From the cell containing the given text, extract its center point as (X, Y) coordinate. 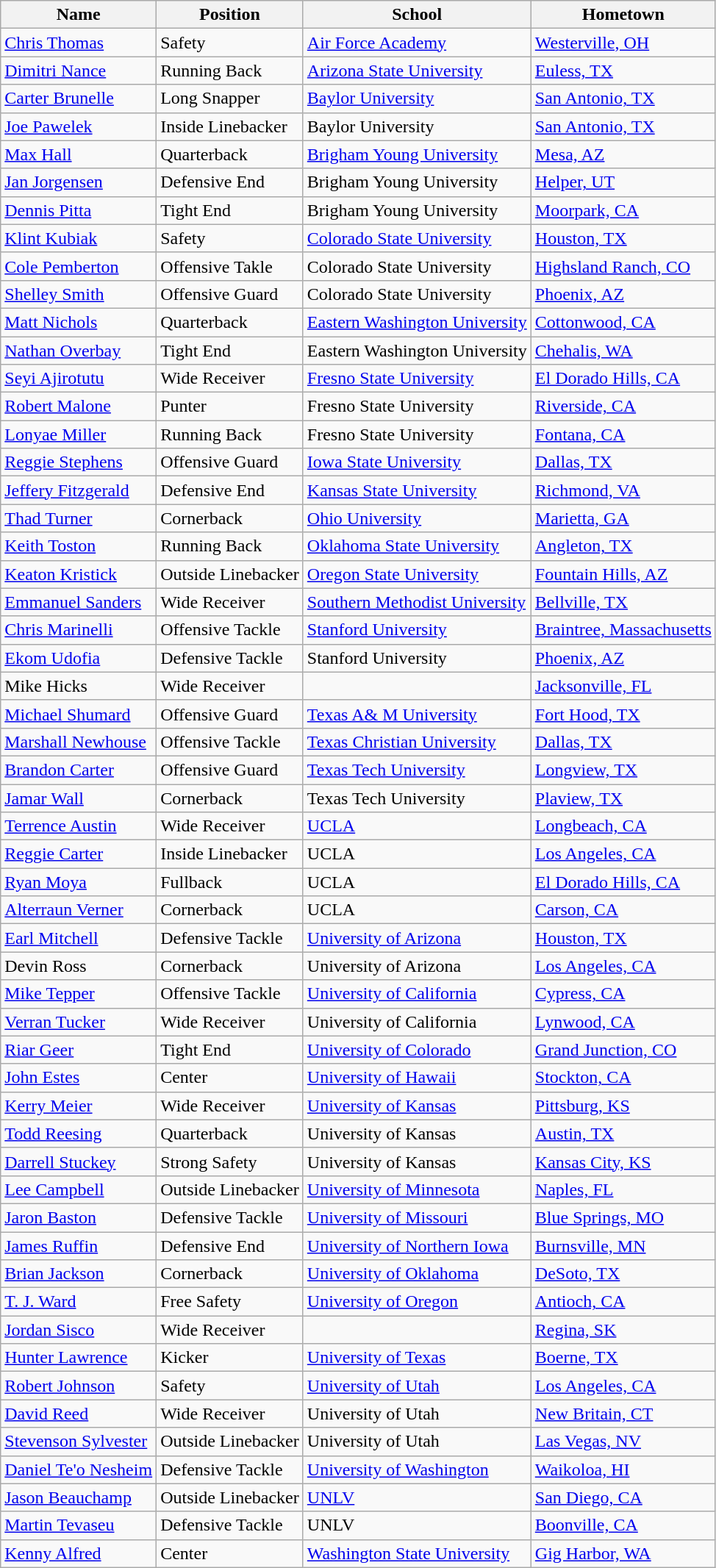
Dimitri Nance (79, 71)
Stevenson Sylvester (79, 1442)
Jan Jorgensen (79, 182)
Angleton, TX (623, 546)
Chehalis, WA (623, 351)
Long Snapper (230, 99)
Alterraun Verner (79, 910)
Longbeach, CA (623, 826)
Punter (230, 407)
Riverside, CA (623, 407)
New Britain, CT (623, 1414)
Las Vegas, NV (623, 1442)
Verran Tucker (79, 1022)
Max Hall (79, 154)
Plaview, TX (623, 798)
Air Force Academy (417, 43)
University of Colorado (417, 1050)
Iowa State University (417, 462)
Kicker (230, 1358)
Kansas City, KS (623, 1161)
Terrence Austin (79, 826)
Keaton Kristick (79, 574)
University of Northern Iowa (417, 1246)
Fontana, CA (623, 434)
Lonyae Miller (79, 434)
Washington State University (417, 1553)
University of Minnesota (417, 1189)
Riar Geer (79, 1050)
Highsland Ranch, CO (623, 266)
Jordan Sisco (79, 1330)
Keith Toston (79, 546)
Dennis Pitta (79, 210)
Marietta, GA (623, 518)
Moorpark, CA (623, 210)
Kansas State University (417, 490)
Jamar Wall (79, 798)
Devin Ross (79, 966)
Fullback (230, 882)
University of Oklahoma (417, 1274)
University of Oregon (417, 1302)
Euless, TX (623, 71)
Fort Hood, TX (623, 714)
Texas Christian University (417, 742)
Lee Campbell (79, 1189)
Cole Pemberton (79, 266)
Matt Nichols (79, 322)
Offensive Takle (230, 266)
School (417, 15)
Westerville, OH (623, 43)
David Reed (79, 1414)
James Ruffin (79, 1246)
Texas A& M University (417, 714)
Name (79, 15)
Naples, FL (623, 1189)
Hunter Lawrence (79, 1358)
Thad Turner (79, 518)
Mike Hicks (79, 686)
Stockton, CA (623, 1078)
Darrell Stuckey (79, 1161)
Grand Junction, CO (623, 1050)
Oklahoma State University (417, 546)
Carson, CA (623, 910)
Lynwood, CA (623, 1022)
Southern Methodist University (417, 602)
San Diego, CA (623, 1497)
Kerry Meier (79, 1106)
Strong Safety (230, 1161)
Blue Springs, MO (623, 1217)
Bellville, TX (623, 602)
University of Missouri (417, 1217)
John Estes (79, 1078)
Earl Mitchell (79, 938)
Nathan Overbay (79, 351)
Robert Malone (79, 407)
Cypress, CA (623, 994)
Boonville, CA (623, 1525)
Marshall Newhouse (79, 742)
DeSoto, TX (623, 1274)
Cottonwood, CA (623, 322)
Todd Reesing (79, 1134)
Chris Marinelli (79, 630)
Braintree, Massachusetts (623, 630)
Waikoloa, HI (623, 1469)
Longview, TX (623, 770)
University of Washington (417, 1469)
Gig Harbor, WA (623, 1553)
Jeffery Fitzgerald (79, 490)
Ryan Moya (79, 882)
Free Safety (230, 1302)
Pittsburg, KS (623, 1106)
Emmanuel Sanders (79, 602)
Mike Tepper (79, 994)
Position (230, 15)
Kenny Alfred (79, 1553)
Fountain Hills, AZ (623, 574)
Jaron Baston (79, 1217)
T. J. Ward (79, 1302)
University of Hawaii (417, 1078)
Brandon Carter (79, 770)
Shelley Smith (79, 294)
Regina, SK (623, 1330)
Boerne, TX (623, 1358)
Mesa, AZ (623, 154)
Antioch, CA (623, 1302)
Joe Pawelek (79, 126)
Carter Brunelle (79, 99)
Klint Kubiak (79, 238)
Oregon State University (417, 574)
Ekom Udofia (79, 658)
Richmond, VA (623, 490)
Michael Shumard (79, 714)
Reggie Stephens (79, 462)
Hometown (623, 15)
Burnsville, MN (623, 1246)
Chris Thomas (79, 43)
Martin Tevaseu (79, 1525)
Arizona State University (417, 71)
University of Texas (417, 1358)
Jacksonville, FL (623, 686)
Robert Johnson (79, 1386)
Austin, TX (623, 1134)
Seyi Ajirotutu (79, 379)
Jason Beauchamp (79, 1497)
Helper, UT (623, 182)
Brian Jackson (79, 1274)
Daniel Te'o Nesheim (79, 1469)
Reggie Carter (79, 854)
Ohio University (417, 518)
